Output the (X, Y) coordinate of the center of the cell containing the given text.  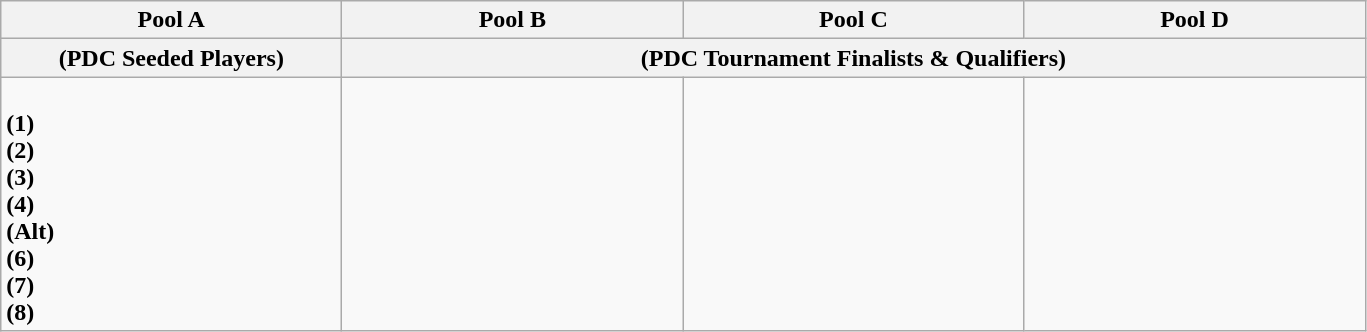
(PDC Seeded Players) (172, 58)
(1) (2) (3) (4) (Alt) (6) (7) (8) (172, 204)
Pool B (512, 20)
Pool C (854, 20)
Pool D (1194, 20)
(PDC Tournament Finalists & Qualifiers) (854, 58)
Pool A (172, 20)
